Return [X, Y] of the center of cell containing provided text 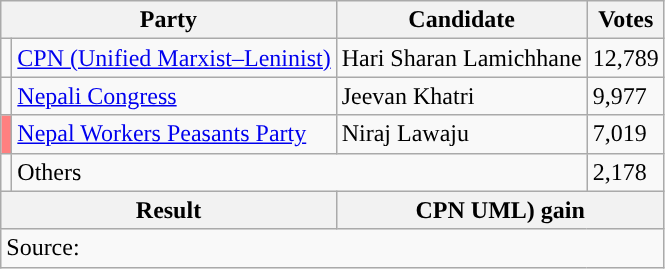
Jeevan Khatri [462, 96]
Niraj Lawaju [462, 134]
Party [168, 20]
Nepal Workers Peasants Party [174, 134]
CPN (Unified Marxist–Leninist) [174, 58]
Nepali Congress [174, 96]
Votes [626, 20]
Others [300, 172]
9,977 [626, 96]
2,178 [626, 172]
Source: [332, 248]
CPN UML) gain [500, 210]
7,019 [626, 134]
Hari Sharan Lamichhane [462, 58]
Candidate [462, 20]
12,789 [626, 58]
Result [168, 210]
